Return the [x, y] coordinate for the center point of the cell that contains the specified text.  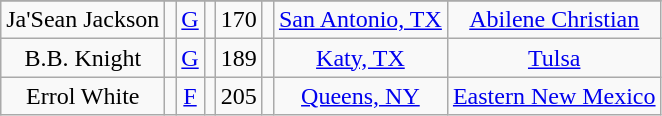
San Antonio, TX [360, 20]
Errol White [83, 96]
Katy, TX [360, 58]
170 [238, 20]
Eastern New Mexico [554, 96]
Abilene Christian [554, 20]
Tulsa [554, 58]
189 [238, 58]
F [190, 96]
Ja'Sean Jackson [83, 20]
Queens, NY [360, 96]
B.B. Knight [83, 58]
205 [238, 96]
